For the text-containing cell, return its midpoint in (X, Y) coordinate format. 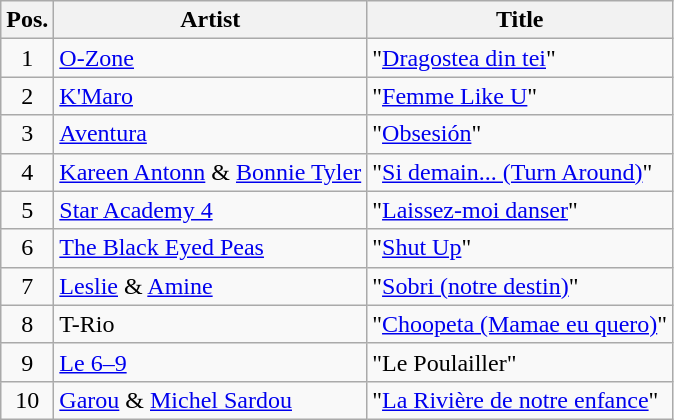
8 (28, 324)
Garou & Michel Sardou (210, 400)
"Laissez-moi danser" (520, 210)
K'Maro (210, 96)
6 (28, 248)
Artist (210, 20)
10 (28, 400)
The Black Eyed Peas (210, 248)
Pos. (28, 20)
T-Rio (210, 324)
"Le Poulailler" (520, 362)
1 (28, 58)
Leslie & Amine (210, 286)
"Shut Up" (520, 248)
"Choopeta (Mamae eu quero)" (520, 324)
"Femme Like U" (520, 96)
3 (28, 134)
Title (520, 20)
"Obsesión" (520, 134)
O-Zone (210, 58)
"Si demain... (Turn Around)" (520, 172)
9 (28, 362)
2 (28, 96)
"Dragostea din tei" (520, 58)
"Sobri (notre destin)" (520, 286)
4 (28, 172)
5 (28, 210)
Kareen Antonn & Bonnie Tyler (210, 172)
Le 6–9 (210, 362)
7 (28, 286)
Star Academy 4 (210, 210)
"La Rivière de notre enfance" (520, 400)
Aventura (210, 134)
